Find where the given text appears and provide that cell's center as (X, Y) coordinate. 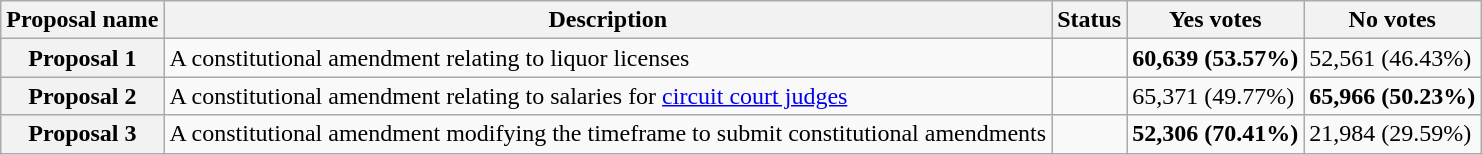
A constitutional amendment modifying the timeframe to submit constitutional amendments (608, 134)
Description (608, 20)
65,966 (50.23%) (1392, 96)
Proposal 2 (82, 96)
60,639 (53.57%) (1216, 58)
A constitutional amendment relating to salaries for circuit court judges (608, 96)
52,306 (70.41%) (1216, 134)
21,984 (29.59%) (1392, 134)
Status (1090, 20)
Proposal name (82, 20)
Yes votes (1216, 20)
65,371 (49.77%) (1216, 96)
Proposal 1 (82, 58)
A constitutional amendment relating to liquor licenses (608, 58)
52,561 (46.43%) (1392, 58)
No votes (1392, 20)
Proposal 3 (82, 134)
